Return the [X, Y] coordinate for the center point of the cell that contains the specified text.  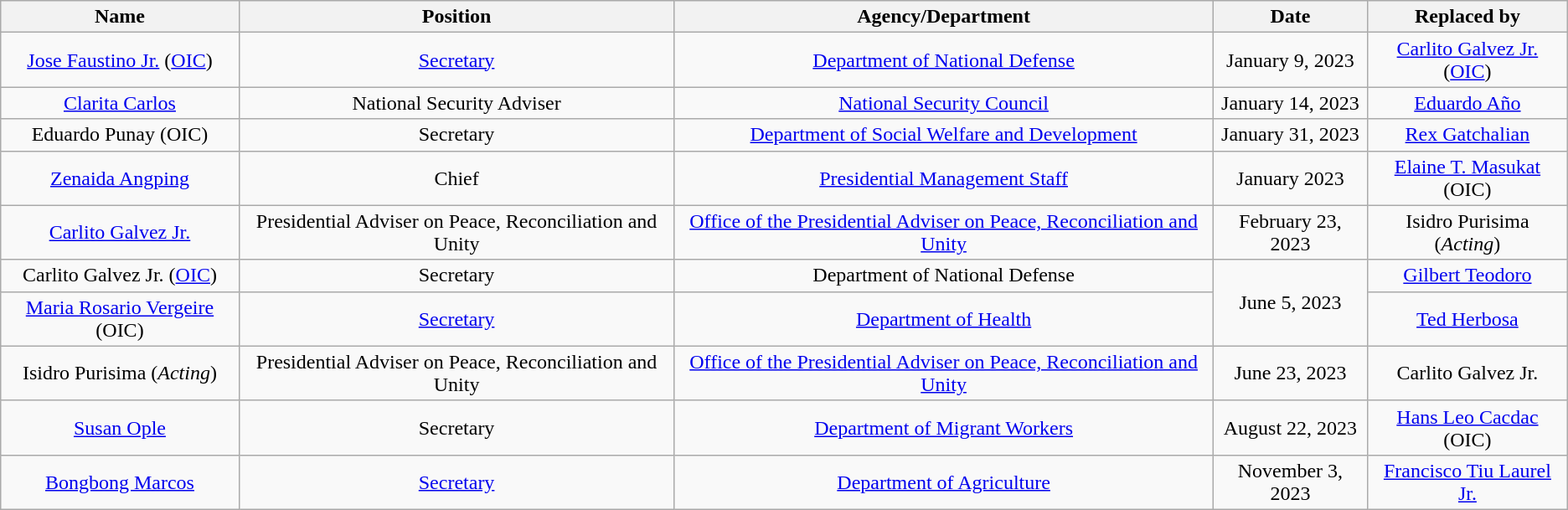
Department of Health [943, 318]
National Security Council [943, 103]
February 23, 2023 [1290, 233]
Susan Ople [120, 427]
January 2023 [1290, 178]
Elaine T. Masukat (OIC) [1467, 178]
Jose Faustino Jr. (OIC) [120, 60]
Name [120, 17]
January 31, 2023 [1290, 135]
January 14, 2023 [1290, 103]
Bongbong Marcos [120, 482]
Rex Gatchalian [1467, 135]
Replaced by [1467, 17]
Eduardo Punay (OIC) [120, 135]
Gilbert Teodoro [1467, 276]
January 9, 2023 [1290, 60]
Maria Rosario Vergeire (OIC) [120, 318]
Hans Leo Cacdac (OIC) [1467, 427]
Presidential Management Staff [943, 178]
November 3, 2023 [1290, 482]
Position [456, 17]
Agency/Department [943, 17]
Department of Social Welfare and Development [943, 135]
Ted Herbosa [1467, 318]
National Security Adviser [456, 103]
Francisco Tiu Laurel Jr. [1467, 482]
Department of Migrant Workers [943, 427]
Chief [456, 178]
Date [1290, 17]
June 23, 2023 [1290, 373]
June 5, 2023 [1290, 303]
Department of Agriculture [943, 482]
Eduardo Año [1467, 103]
Zenaida Angping [120, 178]
August 22, 2023 [1290, 427]
Clarita Carlos [120, 103]
